Pinpoint the cell where the given text exists, returning its (x, y) midpoint coordinate. 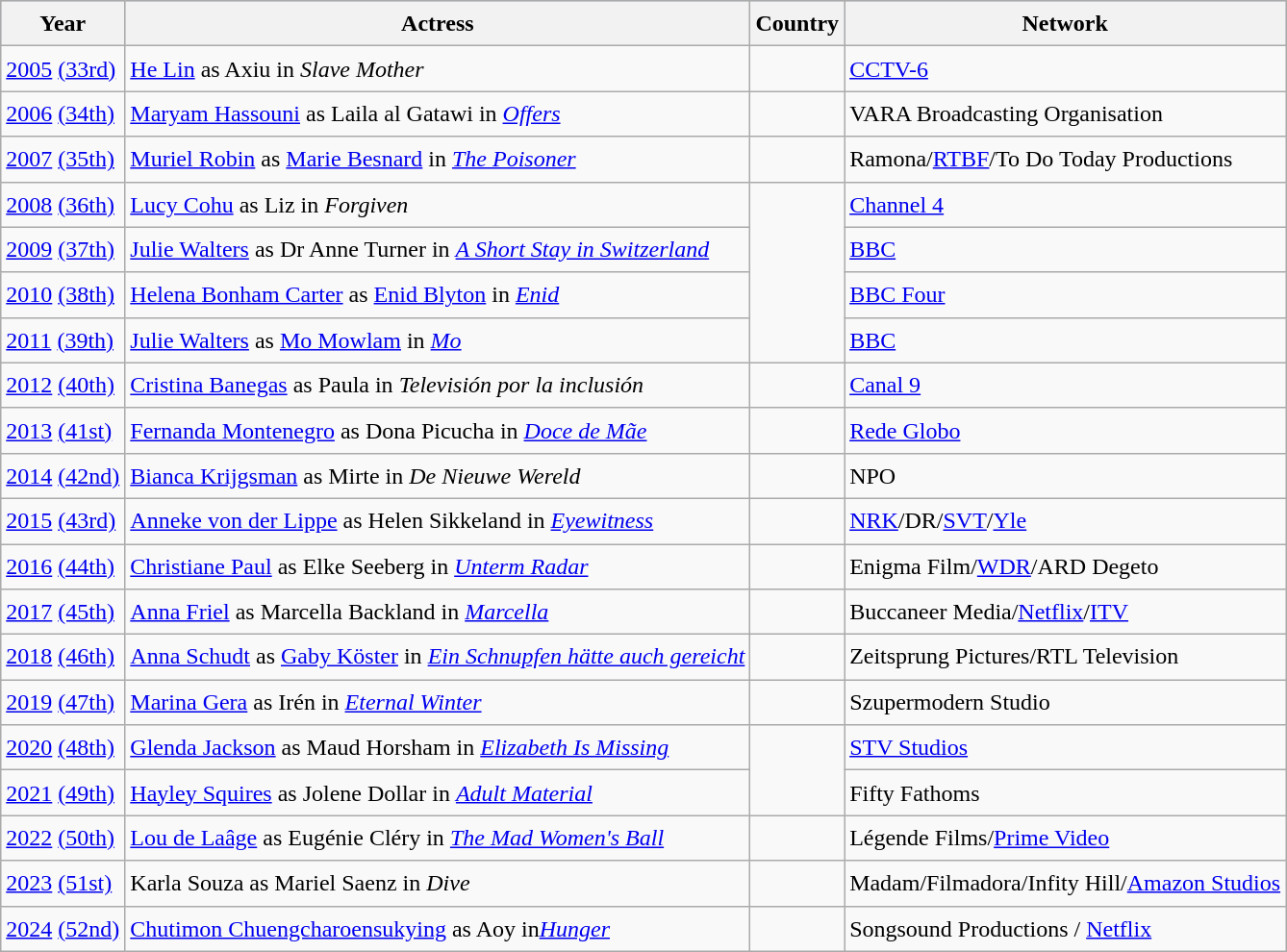
Channel 4 (1066, 204)
Country (797, 23)
NPO (1066, 475)
2018 (46th) (63, 658)
2012 (40th) (63, 385)
STV Studios (1066, 748)
Songsound Productions / Netflix (1066, 929)
Christiane Paul as Elke Seeberg in Unterm Radar (438, 567)
2017 (45th) (63, 612)
2022 (50th) (63, 839)
2014 (42nd) (63, 475)
Anneke von der Lippe as Helen Sikkeland in Eyewitness (438, 521)
Marina Gera as Irén in Eternal Winter (438, 702)
Lou de Laâge as Eugénie Cléry in The Mad Women's Ball (438, 839)
Ramona/RTBF/To Do Today Productions (1066, 160)
Bianca Krijgsman as Mirte in De Nieuwe Wereld (438, 475)
Zeitsprung Pictures/RTL Television (1066, 658)
2013 (41st) (63, 431)
2021 (49th) (63, 792)
Julie Walters as Mo Mowlam in Mo (438, 340)
Chutimon Chuengcharoensukying as Aoy inHunger (438, 929)
Rede Globo (1066, 431)
Anna Friel as Marcella Backland in Marcella (438, 612)
Karla Souza as Mariel Saenz in Dive (438, 883)
Maryam Hassouni as Laila al Gatawi in Offers (438, 113)
Actress (438, 23)
2019 (47th) (63, 702)
Buccaneer Media/Netflix/ITV (1066, 612)
2023 (51st) (63, 883)
Network (1066, 23)
Fifty Fathoms (1066, 792)
Légende Films/Prime Video (1066, 839)
He Lin as Axiu in Slave Mother (438, 69)
NRK/DR/SVT/Yle (1066, 521)
Glenda Jackson as Maud Horsham in Elizabeth Is Missing (438, 748)
Enigma Film/WDR/ARD Degeto (1066, 567)
VARA Broadcasting Organisation (1066, 113)
Madam/Filmadora/Infity Hill/Amazon Studios (1066, 883)
2010 (38th) (63, 294)
2011 (39th) (63, 340)
Fernanda Montenegro as Dona Picucha in Doce de Mãe (438, 431)
Cristina Banegas as Paula in Televisión por la inclusión (438, 385)
CCTV-6 (1066, 69)
2009 (37th) (63, 250)
2007 (35th) (63, 160)
Julie Walters as Dr Anne Turner in A Short Stay in Switzerland (438, 250)
Lucy Cohu as Liz in Forgiven (438, 204)
2020 (48th) (63, 748)
Canal 9 (1066, 385)
BBC Four (1066, 294)
2015 (43rd) (63, 521)
Hayley Squires as Jolene Dollar in Adult Material (438, 792)
Muriel Robin as Marie Besnard in The Poisoner (438, 160)
Year (63, 23)
Szupermodern Studio (1066, 702)
2024 (52nd) (63, 929)
Anna Schudt as Gaby Köster in Ein Schnupfen hätte auch gereicht (438, 658)
2005 (33rd) (63, 69)
2006 (34th) (63, 113)
2016 (44th) (63, 567)
Helena Bonham Carter as Enid Blyton in Enid (438, 294)
2008 (36th) (63, 204)
